Provide the [X, Y] coordinate of the cell's center where the given text is located.  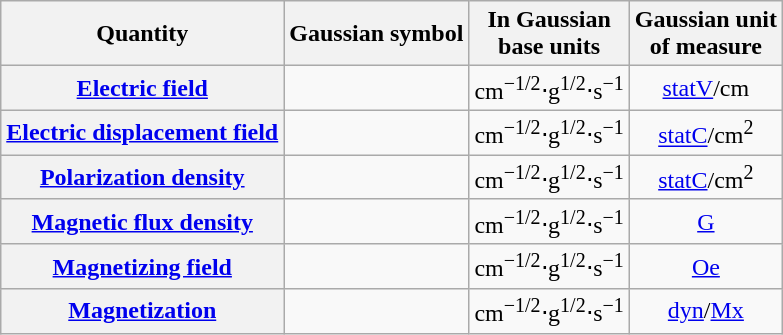
Magnetizing field [142, 266]
dyn/Mx [706, 312]
Gaussian symbol [376, 34]
Electric field [142, 88]
Polarization density [142, 178]
Magnetization [142, 312]
statV/cm [706, 88]
Quantity [142, 34]
Gaussian unitof measure [706, 34]
Electric displacement field [142, 132]
G [706, 222]
Magnetic flux density [142, 222]
Oe [706, 266]
In Gaussianbase units [549, 34]
